From the cell containing the given text, extract its center point as (x, y) coordinate. 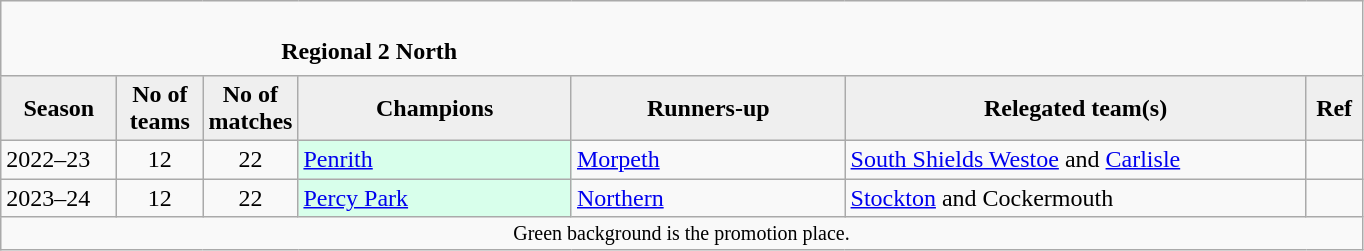
Morpeth (708, 159)
2023–24 (59, 197)
Percy Park (435, 197)
Stockton and Cockermouth (1076, 197)
No of teams (160, 108)
Runners-up (708, 108)
Relegated team(s) (1076, 108)
2022–23 (59, 159)
No of matches (250, 108)
South Shields Westoe and Carlisle (1076, 159)
Green background is the promotion place. (682, 234)
Season (59, 108)
Ref (1334, 108)
Northern (708, 197)
Champions (435, 108)
Penrith (435, 159)
